Determine the [x, y] coordinate at the center of the cell enclosing the given text.  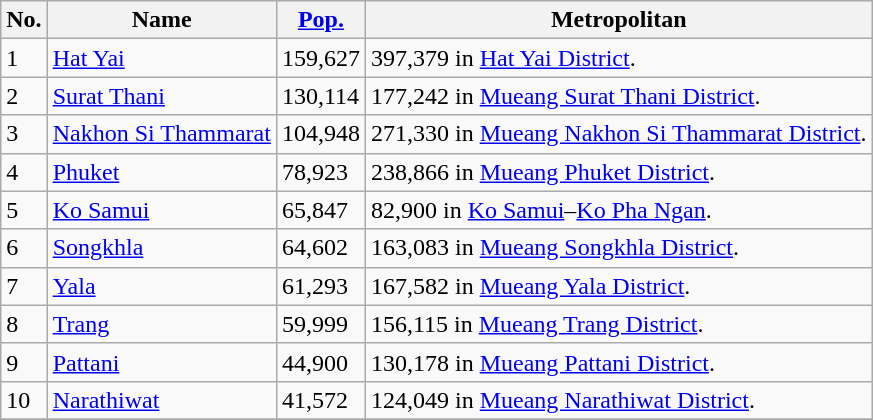
Pop. [320, 20]
7 [24, 286]
5 [24, 210]
44,900 [320, 362]
Metropolitan [618, 20]
159,627 [320, 58]
Nakhon Si Thammarat [162, 134]
156,115 in Mueang Trang District. [618, 324]
Hat Yai [162, 58]
167,582 in Mueang Yala District. [618, 286]
64,602 [320, 248]
65,847 [320, 210]
Phuket [162, 172]
59,999 [320, 324]
397,379 in Hat Yai District. [618, 58]
130,178 in Mueang Pattani District. [618, 362]
104,948 [320, 134]
10 [24, 400]
Surat Thani [162, 96]
Name [162, 20]
Narathiwat [162, 400]
Ko Samui [162, 210]
163,083 in Mueang Songkhla District. [618, 248]
Songkhla [162, 248]
1 [24, 58]
Pattani [162, 362]
3 [24, 134]
Yala [162, 286]
2 [24, 96]
Trang [162, 324]
4 [24, 172]
9 [24, 362]
177,242 in Mueang Surat Thani District. [618, 96]
41,572 [320, 400]
271,330 in Mueang Nakhon Si Thammarat District. [618, 134]
124,049 in Mueang Narathiwat District. [618, 400]
61,293 [320, 286]
130,114 [320, 96]
6 [24, 248]
238,866 in Mueang Phuket District. [618, 172]
8 [24, 324]
No. [24, 20]
82,900 in Ko Samui–Ko Pha Ngan. [618, 210]
78,923 [320, 172]
